Scan for the cell matching the given text and deliver its (X, Y) coordinate at center. 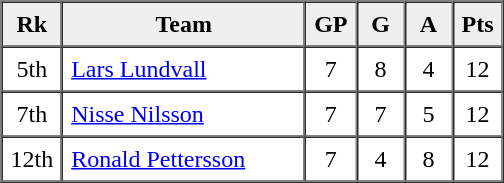
A (429, 24)
12th (32, 158)
Ronald Pettersson (184, 158)
5th (32, 68)
5 (429, 114)
G (381, 24)
Pts (478, 24)
Rk (32, 24)
Team (184, 24)
Lars Lundvall (184, 68)
Nisse Nilsson (184, 114)
7th (32, 114)
GP (330, 24)
